Locate the cell with the specified text and output its [x, y] center coordinate. 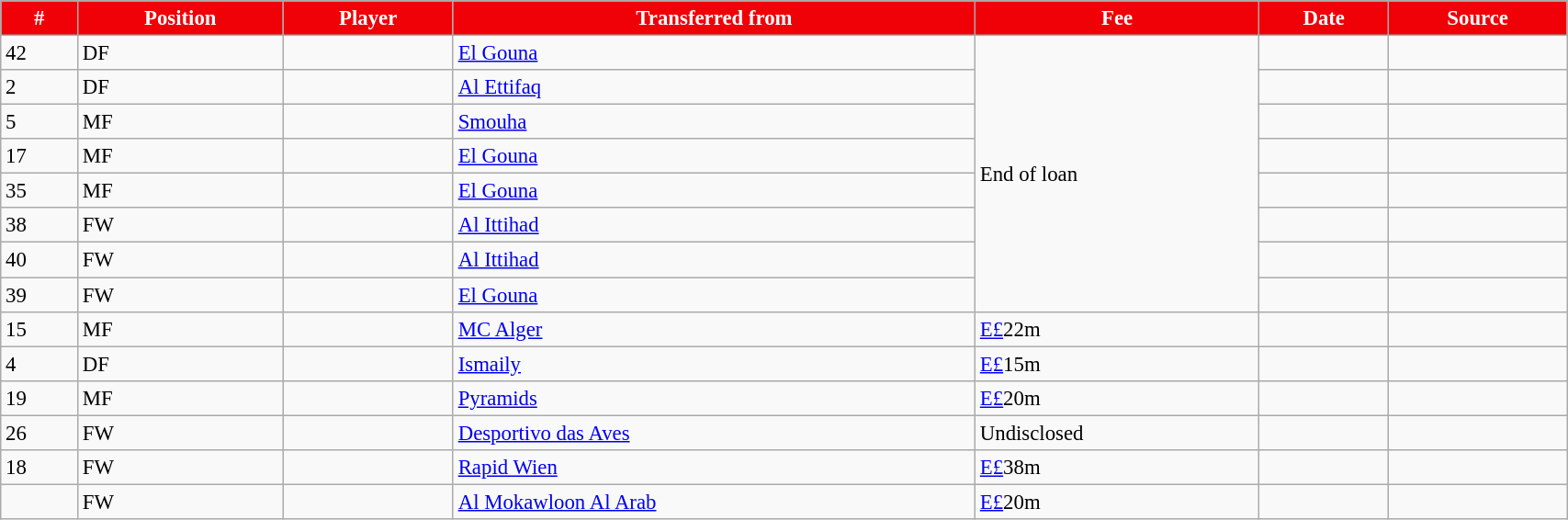
Ismaily [714, 364]
Smouha [714, 122]
Rapid Wien [714, 468]
Position [180, 18]
MC Alger [714, 329]
E£22m [1117, 329]
Date [1325, 18]
E£38m [1117, 468]
Desportivo das Aves [714, 433]
5 [39, 122]
26 [39, 433]
39 [39, 295]
Player [367, 18]
35 [39, 191]
4 [39, 364]
38 [39, 225]
17 [39, 156]
Pyramids [714, 398]
18 [39, 468]
Transferred from [714, 18]
42 [39, 53]
Al Ettifaq [714, 87]
15 [39, 329]
Source [1478, 18]
End of loan [1117, 175]
E£15m [1117, 364]
Fee [1117, 18]
2 [39, 87]
19 [39, 398]
# [39, 18]
Al Mokawloon Al Arab [714, 502]
Undisclosed [1117, 433]
40 [39, 260]
